From the cell containing the given text, extract its center point as (x, y) coordinate. 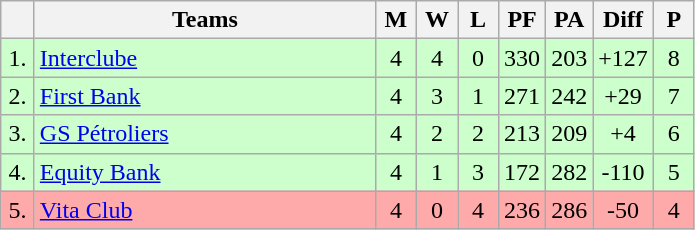
PA (570, 20)
Vita Club (204, 210)
330 (522, 58)
Teams (204, 20)
2. (18, 96)
242 (570, 96)
+4 (624, 134)
3. (18, 134)
Interclube (204, 58)
1. (18, 58)
4. (18, 172)
Equity Bank (204, 172)
7 (674, 96)
271 (522, 96)
+29 (624, 96)
203 (570, 58)
213 (522, 134)
5. (18, 210)
PF (522, 20)
282 (570, 172)
5 (674, 172)
8 (674, 58)
209 (570, 134)
First Bank (204, 96)
+127 (624, 58)
P (674, 20)
236 (522, 210)
W (436, 20)
GS Pétroliers (204, 134)
-50 (624, 210)
M (396, 20)
172 (522, 172)
-110 (624, 172)
Diff (624, 20)
L (478, 20)
286 (570, 210)
6 (674, 134)
